Search for the cell housing the specified text and yield its [x, y] center coordinate. 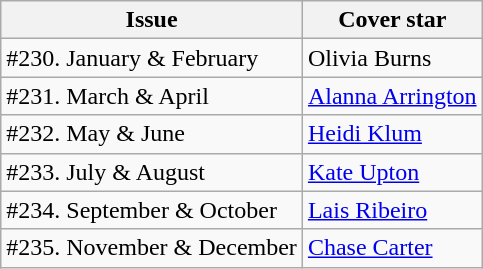
Cover star [392, 20]
#235. November & December [152, 248]
#231. March & April [152, 96]
Alanna Arrington [392, 96]
Heidi Klum [392, 134]
#233. July & August [152, 172]
#232. May & June [152, 134]
#230. January & February [152, 58]
Lais Ribeiro [392, 210]
Chase Carter [392, 248]
Issue [152, 20]
#234. September & October [152, 210]
Kate Upton [392, 172]
Olivia Burns [392, 58]
